Locate the cell with the specified text and output its (X, Y) center coordinate. 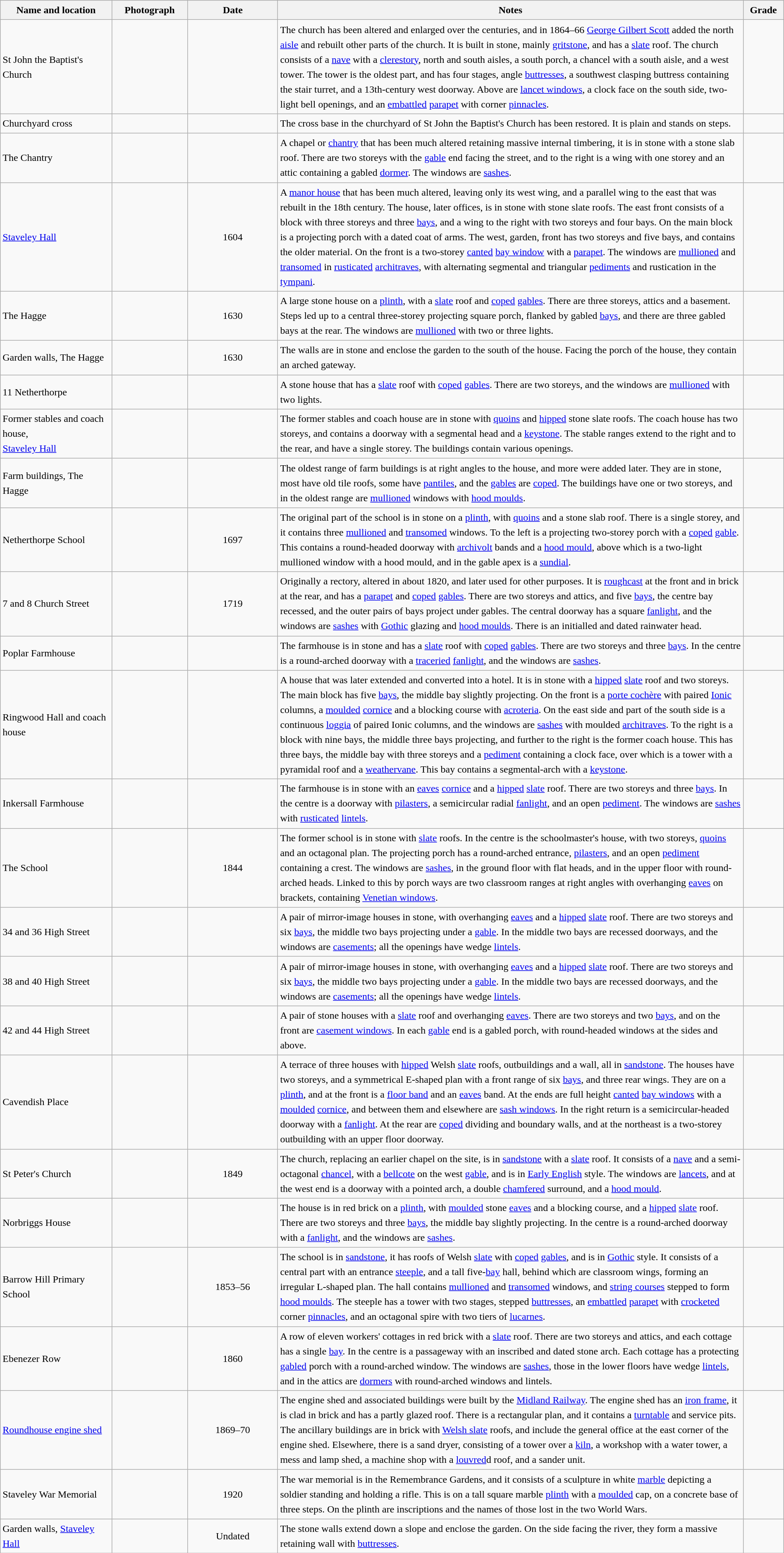
1604 (233, 237)
11 Netherthorpe (56, 392)
Grade (763, 10)
42 and 44 High Street (56, 1031)
Name and location (56, 10)
Garden walls, The Hagge (56, 357)
Ebenezer Row (56, 1358)
St Peter's Church (56, 1174)
1869–70 (233, 1430)
Roundhouse engine shed (56, 1430)
Date (233, 10)
The Hagge (56, 316)
St John the Baptist's Church (56, 67)
Staveley War Memorial (56, 1494)
1860 (233, 1358)
Former stables and coach house,Staveley Hall (56, 433)
The walls are in stone and enclose the garden to the south of the house. Facing the porch of the house, they contain an arched gateway. (510, 357)
Notes (510, 10)
The Chantry (56, 158)
Staveley Hall (56, 237)
Garden walls, Staveley Hall (56, 1536)
Cavendish Place (56, 1102)
Poplar Farmhouse (56, 653)
The School (56, 868)
1719 (233, 604)
Photograph (150, 10)
Inkersall Farmhouse (56, 804)
1853–56 (233, 1287)
1920 (233, 1494)
1697 (233, 539)
Barrow Hill Primary School (56, 1287)
Churchyard cross (56, 123)
38 and 40 High Street (56, 981)
Ringwood Hall and coach house (56, 725)
1844 (233, 868)
34 and 36 High Street (56, 932)
Undated (233, 1536)
Farm buildings, The Hagge (56, 483)
A stone house that has a slate roof with coped gables. There are two storeys, and the windows are mullioned with two lights. (510, 392)
Netherthorpe School (56, 539)
Norbriggs House (56, 1223)
7 and 8 Church Street (56, 604)
The cross base in the churchyard of St John the Baptist's Church has been restored. It is plain and stands on steps. (510, 123)
The stone walls extend down a slope and enclose the garden. On the side facing the river, they form a massive retaining wall with buttresses. (510, 1536)
1849 (233, 1174)
